Search for the cell housing the specified text and yield its [x, y] center coordinate. 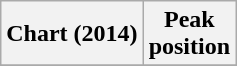
Chart (2014) [72, 34]
Peakposition [189, 34]
